Search for the cell housing the specified text and yield its (x, y) center coordinate. 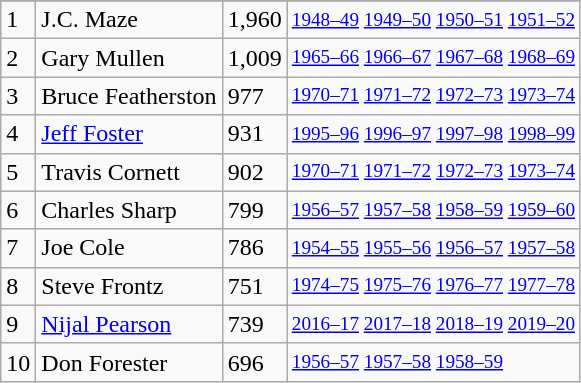
1,960 (254, 20)
696 (254, 362)
1995–96 1996–97 1997–98 1998–99 (433, 134)
8 (18, 286)
4 (18, 134)
786 (254, 248)
931 (254, 134)
739 (254, 324)
Joe Cole (129, 248)
1948–49 1949–50 1950–51 1951–52 (433, 20)
1956–57 1957–58 1958–59 (433, 362)
977 (254, 96)
9 (18, 324)
5 (18, 172)
Travis Cornett (129, 172)
1954–55 1955–56 1956–57 1957–58 (433, 248)
1974–75 1975–76 1976–77 1977–78 (433, 286)
799 (254, 210)
7 (18, 248)
Don Forester (129, 362)
2 (18, 58)
3 (18, 96)
Charles Sharp (129, 210)
Jeff Foster (129, 134)
Bruce Featherston (129, 96)
Gary Mullen (129, 58)
1956–57 1957–58 1958–59 1959–60 (433, 210)
J.C. Maze (129, 20)
2016–17 2017–18 2018–19 2019–20 (433, 324)
6 (18, 210)
902 (254, 172)
Steve Frontz (129, 286)
1 (18, 20)
1965–66 1966–67 1967–68 1968–69 (433, 58)
10 (18, 362)
1,009 (254, 58)
751 (254, 286)
Nijal Pearson (129, 324)
